Return the (x, y) coordinate for the center point of the cell that contains the specified text.  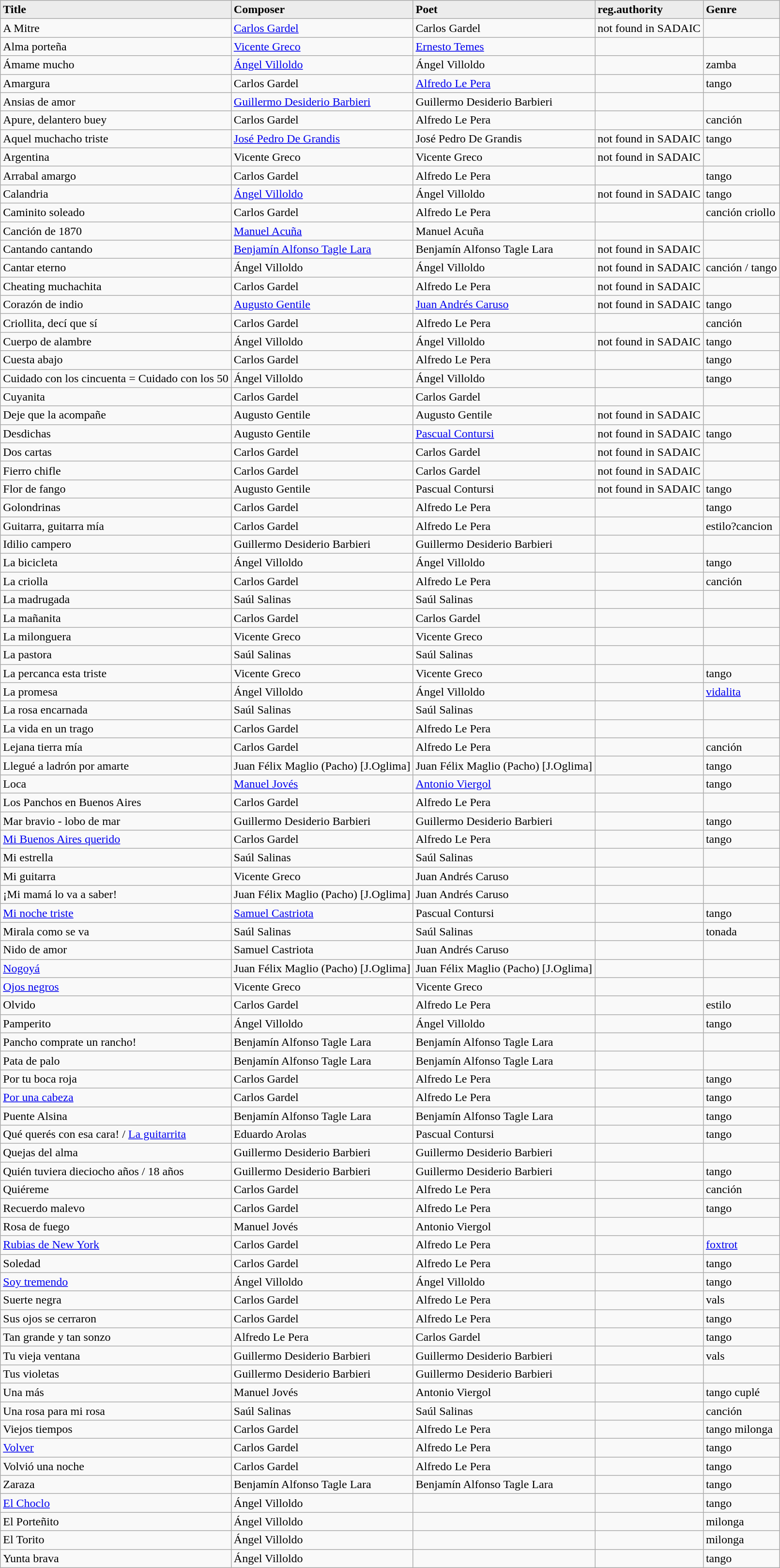
El Porteñito (116, 1521)
Composer (322, 10)
Desdichas (116, 434)
canción criollo (741, 212)
A Mitre (116, 28)
vidalita (741, 692)
Cuidado con los cincuenta = Cuidado con los 50 (116, 378)
La milonguera (116, 637)
Mirala como se va (116, 931)
Mi estrella (116, 858)
Eduardo Arolas (322, 1134)
El Torito (116, 1540)
Golondrinas (116, 507)
Guitarra, guitarra mía (116, 526)
Cuesta abajo (116, 360)
Mi guitarra (116, 876)
Cuyanita (116, 397)
Suerte negra (116, 1300)
Corazón de indio (116, 305)
Por tu boca roja (116, 1079)
Rubias de New York (116, 1245)
Mar bravio - lobo de mar (116, 821)
La mañanita (116, 618)
Viejos tiempos (116, 1429)
Argentina (116, 157)
Tu vieja ventana (116, 1355)
Soy tremendo (116, 1282)
estilo (741, 1005)
Volver (116, 1448)
La promesa (116, 692)
¡Mi mamá lo va a saber! (116, 895)
Loca (116, 784)
Nido de amor (116, 950)
Ernesto Temes (504, 47)
Nogoyá (116, 968)
Los Panchos en Buenos Aires (116, 802)
Recuerdo malevo (116, 1208)
Quejas del alma (116, 1153)
La rosa encarnada (116, 710)
canción / tango (741, 268)
Title (116, 10)
tango cuplé (741, 1392)
Sus ojos se cerraron (116, 1319)
Quiéreme (116, 1190)
Llegué a ladrón por amarte (116, 765)
Cantando cantando (116, 249)
Tan grande y tan sonzo (116, 1337)
Flor de fango (116, 489)
Arrabal amargo (116, 175)
Deje que la acompañe (116, 415)
Pancho comprate un rancho! (116, 1042)
La pastora (116, 655)
tango milonga (741, 1429)
Ansias de amor (116, 102)
La criolla (116, 581)
Criollita, decí que sí (116, 323)
Ámame mucho (116, 65)
La madrugada (116, 600)
Pamperito (116, 1024)
Mi Buenos Aires querido (116, 839)
Cheating muchachita (116, 286)
Zaraza (116, 1485)
Canción de 1870 (116, 231)
Olvido (116, 1005)
El Choclo (116, 1503)
Apure, delantero buey (116, 120)
Calandria (116, 194)
Aquel muchacho triste (116, 139)
Cantar eterno (116, 268)
Lejana tierra mía (116, 747)
Rosa de fuego (116, 1226)
Fierro chifle (116, 470)
tonada (741, 931)
Ojos negros (116, 987)
Caminito soleado (116, 212)
Una más (116, 1392)
estilo?cancion (741, 526)
Qué querés con esa cara! / La guitarrita (116, 1134)
reg.authority (649, 10)
zamba (741, 65)
La vida en un trago (116, 729)
foxtrot (741, 1245)
La percanca esta triste (116, 673)
Una rosa para mi rosa (116, 1411)
Idilio campero (116, 544)
Tus violetas (116, 1374)
Amargura (116, 83)
Volvió una noche (116, 1466)
Pata de palo (116, 1060)
Poet (504, 10)
Quién tuviera dieciocho años / 18 años (116, 1171)
Puente Alsina (116, 1116)
Mi noche triste (116, 913)
Cuerpo de alambre (116, 342)
Soledad (116, 1263)
Genre (741, 10)
Alma porteña (116, 47)
La bicicleta (116, 563)
Por una cabeza (116, 1097)
Yunta brava (116, 1558)
Dos cartas (116, 452)
